Provide the [x, y] coordinate of the cell's center where the given text is located.  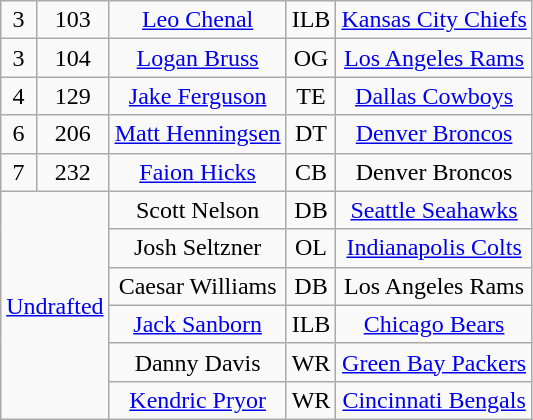
Josh Seltzner [198, 248]
OL [311, 248]
206 [72, 134]
6 [19, 134]
Kansas City Chiefs [434, 20]
Caesar Williams [198, 286]
Seattle Seahawks [434, 210]
Cincinnati Bengals [434, 400]
Danny Davis [198, 362]
TE [311, 96]
OG [311, 58]
CB [311, 172]
Dallas Cowboys [434, 96]
DT [311, 134]
Matt Henningsen [198, 134]
Logan Bruss [198, 58]
Kendric Pryor [198, 400]
Indianapolis Colts [434, 248]
104 [72, 58]
Faion Hicks [198, 172]
Leo Chenal [198, 20]
Undrafted [55, 305]
129 [72, 96]
7 [19, 172]
232 [72, 172]
Chicago Bears [434, 324]
Jack Sanborn [198, 324]
Green Bay Packers [434, 362]
4 [19, 96]
Scott Nelson [198, 210]
Jake Ferguson [198, 96]
103 [72, 20]
